Detect which cell encompasses the target text, then output its (X, Y) center coordinate. 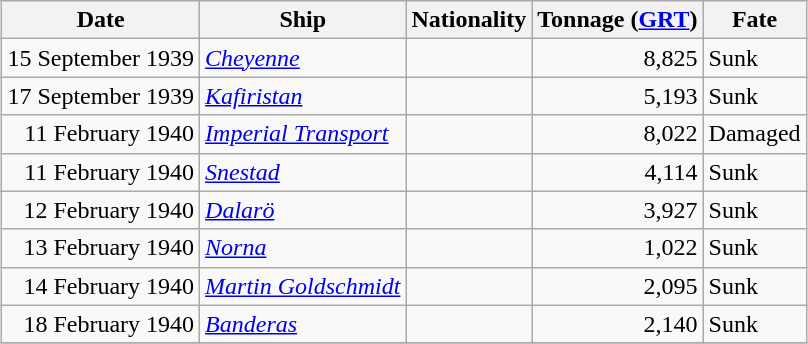
4,114 (618, 172)
14 February 1940 (101, 286)
13 February 1940 (101, 248)
Ship (303, 20)
8,825 (618, 58)
Martin Goldschmidt (303, 286)
1,022 (618, 248)
Damaged (754, 134)
8,022 (618, 134)
Snestad (303, 172)
5,193 (618, 96)
Cheyenne (303, 58)
Date (101, 20)
12 February 1940 (101, 210)
Norna (303, 248)
Kafiristan (303, 96)
17 September 1939 (101, 96)
Nationality (469, 20)
Banderas (303, 324)
Tonnage (GRT) (618, 20)
Dalarö (303, 210)
3,927 (618, 210)
15 September 1939 (101, 58)
Fate (754, 20)
2,095 (618, 286)
2,140 (618, 324)
18 February 1940 (101, 324)
Imperial Transport (303, 134)
